Find where the given text appears and provide that cell's center as (X, Y) coordinate. 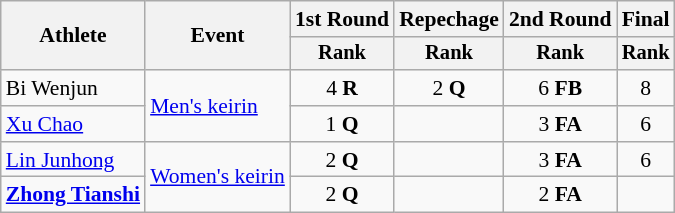
Men's keirin (218, 106)
2 FA (560, 195)
6 FB (560, 88)
1 Q (342, 124)
1st Round (342, 19)
Zhong Tianshi (73, 195)
8 (646, 88)
Repechage (449, 19)
Final (646, 19)
Women's keirin (218, 178)
4 R (342, 88)
Lin Junhong (73, 160)
2nd Round (560, 19)
Athlete (73, 36)
Xu Chao (73, 124)
Event (218, 36)
Bi Wenjun (73, 88)
